Determine the (x, y) coordinate at the center of the cell enclosing the given text.  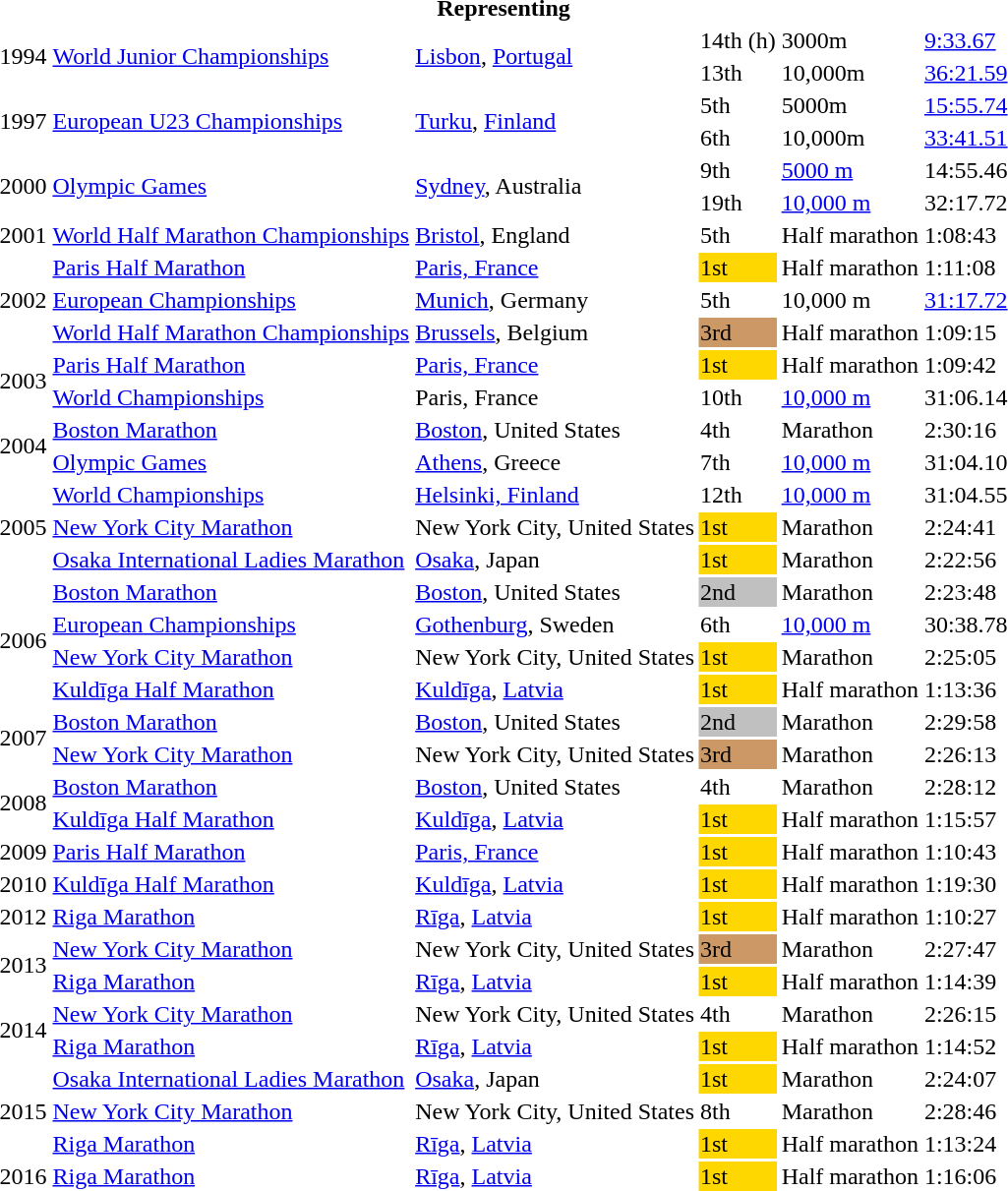
3000m (850, 40)
12th (738, 495)
Bristol, England (555, 235)
10th (738, 397)
5000 m (850, 170)
19th (738, 203)
7th (738, 462)
9th (738, 170)
Munich, Germany (555, 300)
World Junior Championships (231, 57)
European U23 Championships (231, 122)
Lisbon, Portugal (555, 57)
14th (h) (738, 40)
Athens, Greece (555, 462)
Sydney, Australia (555, 187)
Gothenburg, Sweden (555, 625)
5000m (850, 105)
13th (738, 73)
Turku, Finland (555, 122)
8th (738, 1111)
Helsinki, Finland (555, 495)
Brussels, Belgium (555, 332)
